Find where the given text appears and provide that cell's center as [x, y] coordinate. 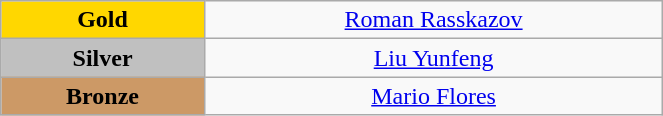
Silver [103, 58]
Mario Flores [433, 96]
Roman Rasskazov [433, 20]
Gold [103, 20]
Liu Yunfeng [433, 58]
Bronze [103, 96]
